Return [x, y] of the center of cell containing provided text 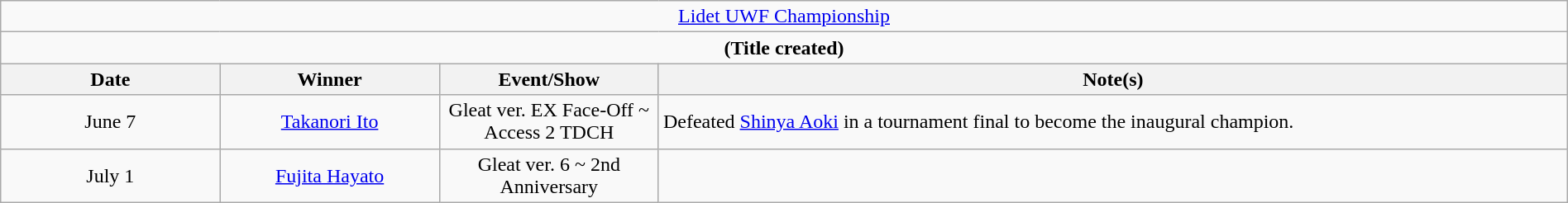
Date [111, 79]
Winner [329, 79]
Defeated Shinya Aoki in a tournament final to become the inaugural champion. [1113, 122]
Event/Show [549, 79]
(Title created) [784, 48]
July 1 [111, 175]
June 7 [111, 122]
Gleat ver. 6 ~ 2nd Anniversary [549, 175]
Gleat ver. EX Face-Off ~ Access 2 TDCH [549, 122]
Fujita Hayato [329, 175]
Lidet UWF Championship [784, 17]
Takanori Ito [329, 122]
Note(s) [1113, 79]
